Output the [X, Y] coordinate of the center of the cell containing the given text.  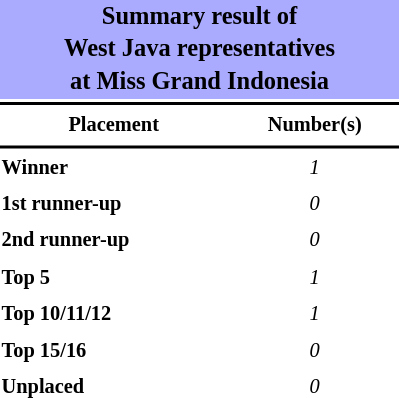
Summary result ofWest Java representativesat Miss Grand Indonesia [200, 50]
Top 10/11/12 [114, 314]
Number(s) [314, 125]
Top 15/16 [114, 351]
2nd runner-up [114, 241]
Placement [114, 125]
Top 5 [114, 278]
1st runner-up [114, 204]
Winner [114, 168]
